Capture the cell that displays the provided text and extract its [X, Y] central coordinate. 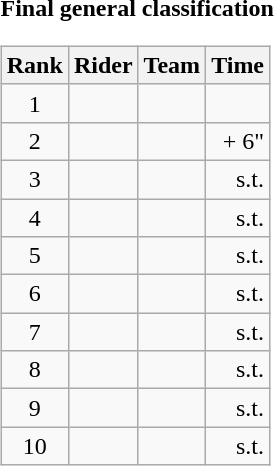
3 [34, 179]
+ 6" [238, 141]
6 [34, 294]
Team [172, 65]
4 [34, 217]
2 [34, 141]
1 [34, 103]
10 [34, 446]
9 [34, 408]
5 [34, 256]
8 [34, 370]
Rider [103, 65]
7 [34, 332]
Time [238, 65]
Rank [34, 65]
